Scan for the cell matching the given text and deliver its [x, y] coordinate at center. 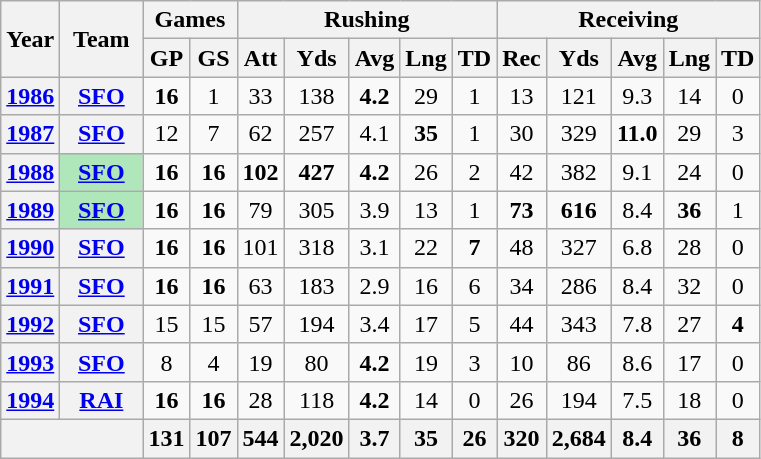
7.8 [637, 324]
9.1 [637, 172]
101 [260, 248]
102 [260, 172]
2 [474, 172]
7.5 [637, 400]
1993 [30, 362]
1991 [30, 286]
86 [578, 362]
2.9 [374, 286]
Games [190, 20]
32 [689, 286]
5 [474, 324]
12 [166, 134]
3.9 [374, 210]
34 [522, 286]
11.0 [637, 134]
Year [30, 39]
6.8 [637, 248]
27 [689, 324]
Rec [522, 58]
327 [578, 248]
118 [316, 400]
62 [260, 134]
183 [316, 286]
257 [316, 134]
79 [260, 210]
3.4 [374, 324]
1988 [30, 172]
GS [214, 58]
6 [474, 286]
544 [260, 438]
57 [260, 324]
1992 [30, 324]
107 [214, 438]
73 [522, 210]
616 [578, 210]
3.1 [374, 248]
329 [578, 134]
2,684 [578, 438]
GP [166, 58]
33 [260, 96]
343 [578, 324]
138 [316, 96]
1994 [30, 400]
42 [522, 172]
1990 [30, 248]
80 [316, 362]
18 [689, 400]
3.7 [374, 438]
Receiving [628, 20]
24 [689, 172]
Rushing [367, 20]
286 [578, 286]
4.1 [374, 134]
318 [316, 248]
2,020 [316, 438]
Att [260, 58]
48 [522, 248]
320 [522, 438]
22 [426, 248]
30 [522, 134]
44 [522, 324]
382 [578, 172]
Team [102, 39]
9.3 [637, 96]
1986 [30, 96]
121 [578, 96]
RAI [102, 400]
8.6 [637, 362]
427 [316, 172]
1987 [30, 134]
1989 [30, 210]
131 [166, 438]
10 [522, 362]
63 [260, 286]
305 [316, 210]
